Scan for the cell matching the given text and deliver its (x, y) coordinate at center. 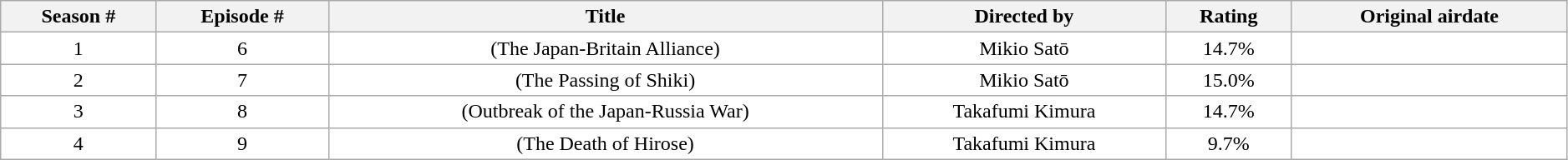
(The Passing of Shiki) (605, 80)
Original airdate (1430, 17)
4 (79, 143)
Title (605, 17)
1 (79, 48)
Episode # (242, 17)
9.7% (1229, 143)
15.0% (1229, 80)
Rating (1229, 17)
9 (242, 143)
Directed by (1024, 17)
(Outbreak of the Japan-Russia War) (605, 112)
3 (79, 112)
(The Death of Hirose) (605, 143)
8 (242, 112)
Season # (79, 17)
(The Japan-Britain Alliance) (605, 48)
2 (79, 80)
7 (242, 80)
6 (242, 48)
